From the cell containing the given text, extract its center point as (X, Y) coordinate. 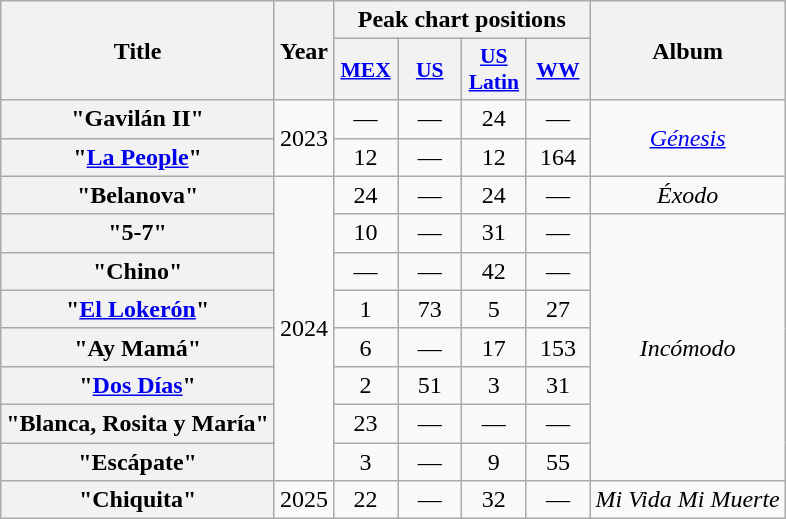
"5-7" (138, 233)
"Chiquita" (138, 500)
"La People" (138, 157)
"Belanova" (138, 195)
"Gavilán II" (138, 119)
10 (366, 233)
27 (558, 309)
Génesis (688, 138)
73 (430, 309)
Year (304, 50)
1 (366, 309)
22 (366, 500)
"El Lokerón" (138, 309)
55 (558, 461)
5 (494, 309)
Peak chart positions (462, 20)
Éxodo (688, 195)
51 (430, 385)
9 (494, 461)
2023 (304, 138)
17 (494, 347)
WW (558, 70)
"Chino" (138, 271)
MEX (366, 70)
"Ay Mamá" (138, 347)
6 (366, 347)
2025 (304, 500)
Title (138, 50)
USLatin (494, 70)
"Blanca, Rosita y María" (138, 423)
164 (558, 157)
"Escápate" (138, 461)
Incómodo (688, 347)
23 (366, 423)
"Dos Días" (138, 385)
153 (558, 347)
US (430, 70)
42 (494, 271)
2 (366, 385)
2024 (304, 328)
32 (494, 500)
Album (688, 50)
Mi Vida Mi Muerte (688, 500)
